Find where the given text appears and provide that cell's center as [x, y] coordinate. 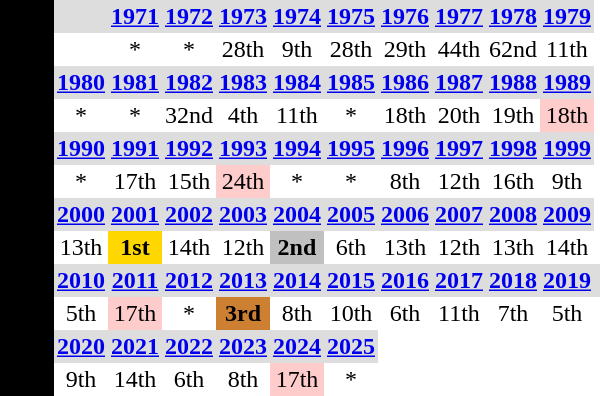
1976 [405, 16]
24th [243, 182]
1979 [567, 16]
2016 [405, 280]
1984 [297, 82]
2017 [459, 280]
2019 [567, 280]
2008 [513, 214]
29th [405, 50]
32nd [189, 116]
1972 [189, 16]
1983 [243, 82]
2025 [351, 346]
2010 [81, 280]
1987 [459, 82]
1992 [189, 148]
2007 [459, 214]
1973 [243, 16]
1974 [297, 16]
1977 [459, 16]
1988 [513, 82]
1985 [351, 82]
2014 [297, 280]
1978 [513, 16]
1982 [189, 82]
62nd [513, 50]
2004 [297, 214]
2000 [81, 214]
1991 [135, 148]
2018 [513, 280]
7th [513, 314]
2023 [243, 346]
2002 [189, 214]
2021 [135, 346]
2003 [243, 214]
1998 [513, 148]
15th [189, 182]
2013 [243, 280]
1990 [81, 148]
2006 [405, 214]
1997 [459, 148]
20th [459, 116]
2005 [351, 214]
1989 [567, 82]
2011 [135, 280]
16th [513, 182]
3rd [243, 314]
2nd [297, 248]
10th [351, 314]
2009 [567, 214]
2022 [189, 346]
2012 [189, 280]
2001 [135, 214]
19th [513, 116]
1971 [135, 16]
1975 [351, 16]
1986 [405, 82]
1993 [243, 148]
1999 [567, 148]
1980 [81, 82]
1996 [405, 148]
4th [243, 116]
44th [459, 50]
1st [135, 248]
2020 [81, 346]
2015 [351, 280]
1981 [135, 82]
1995 [351, 148]
1994 [297, 148]
2024 [297, 346]
